Detect which cell encompasses the target text, then output its [x, y] center coordinate. 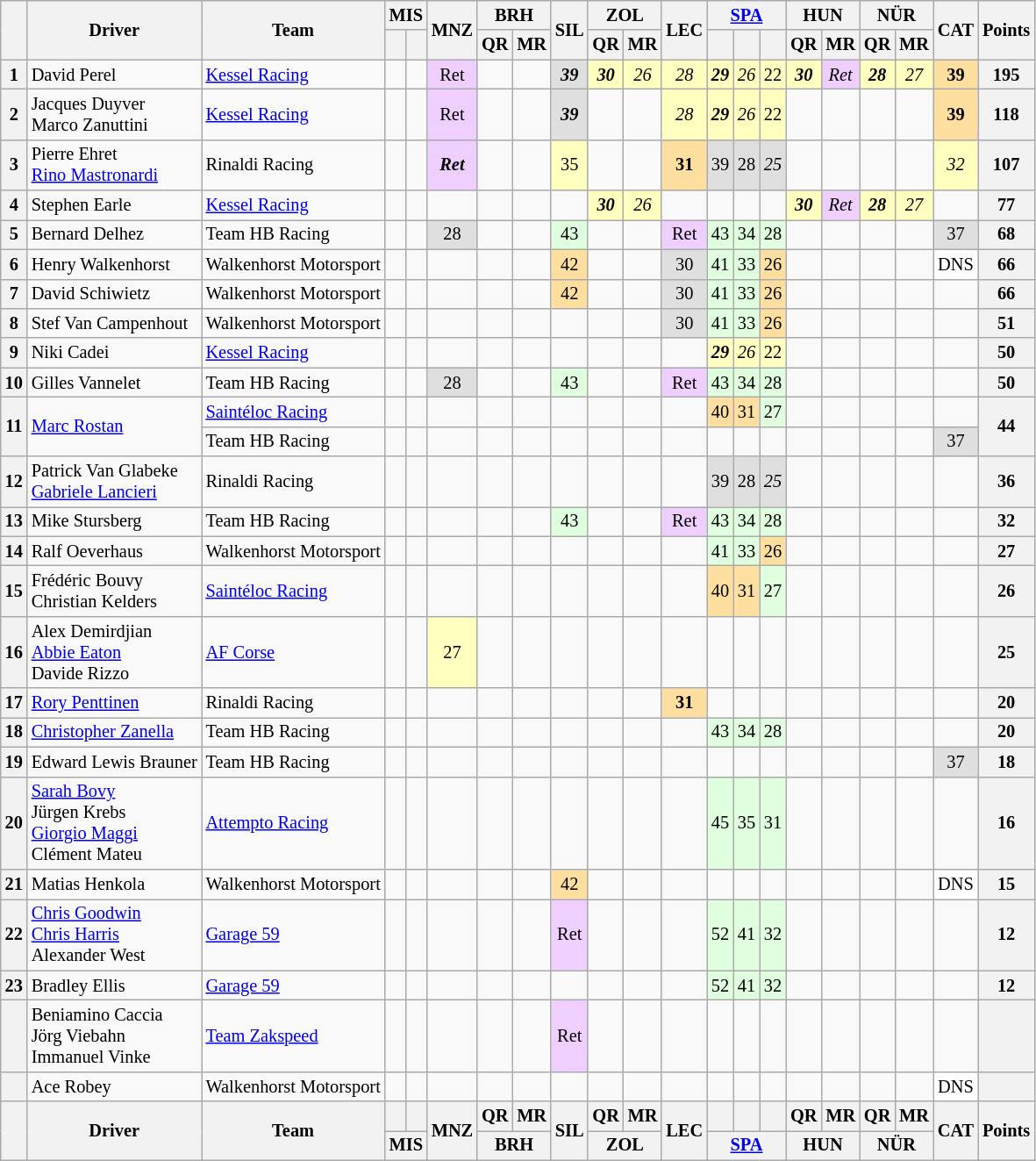
Mike Stursberg [114, 521]
Beniamino Caccia Jörg Viebahn Immanuel Vinke [114, 1036]
Edward Lewis Brauner [114, 762]
Bradley Ellis [114, 985]
4 [14, 205]
118 [1006, 114]
51 [1006, 323]
Patrick Van Glabeke Gabriele Lancieri [114, 482]
77 [1006, 205]
21 [14, 884]
AF Corse [293, 652]
Sarah Bovy Jürgen Krebs Giorgio Maggi Clément Mateu [114, 823]
Stephen Earle [114, 205]
19 [14, 762]
5 [14, 234]
23 [14, 985]
14 [14, 551]
9 [14, 353]
8 [14, 323]
13 [14, 521]
Frédéric Bouvy Christian Kelders [114, 591]
Ralf Oeverhaus [114, 551]
Alex Demirdjian Abbie Eaton Davide Rizzo [114, 652]
Rory Penttinen [114, 703]
107 [1006, 165]
Gilles Vannelet [114, 383]
Henry Walkenhorst [114, 264]
68 [1006, 234]
6 [14, 264]
7 [14, 294]
Team Zakspeed [293, 1036]
Niki Cadei [114, 353]
11 [14, 426]
Ace Robey [114, 1086]
Attempto Racing [293, 823]
Chris Goodwin Chris Harris Alexander West [114, 935]
Pierre Ehret Rino Mastronardi [114, 165]
Matias Henkola [114, 884]
45 [720, 823]
17 [14, 703]
1 [14, 75]
Jacques Duyver Marco Zanuttini [114, 114]
Christopher Zanella [114, 732]
Bernard Delhez [114, 234]
David Schiwietz [114, 294]
Marc Rostan [114, 426]
195 [1006, 75]
36 [1006, 482]
David Perel [114, 75]
10 [14, 383]
3 [14, 165]
44 [1006, 426]
Stef Van Campenhout [114, 323]
2 [14, 114]
